Identify which cell holds the provided text, then report its [x, y] central coordinate. 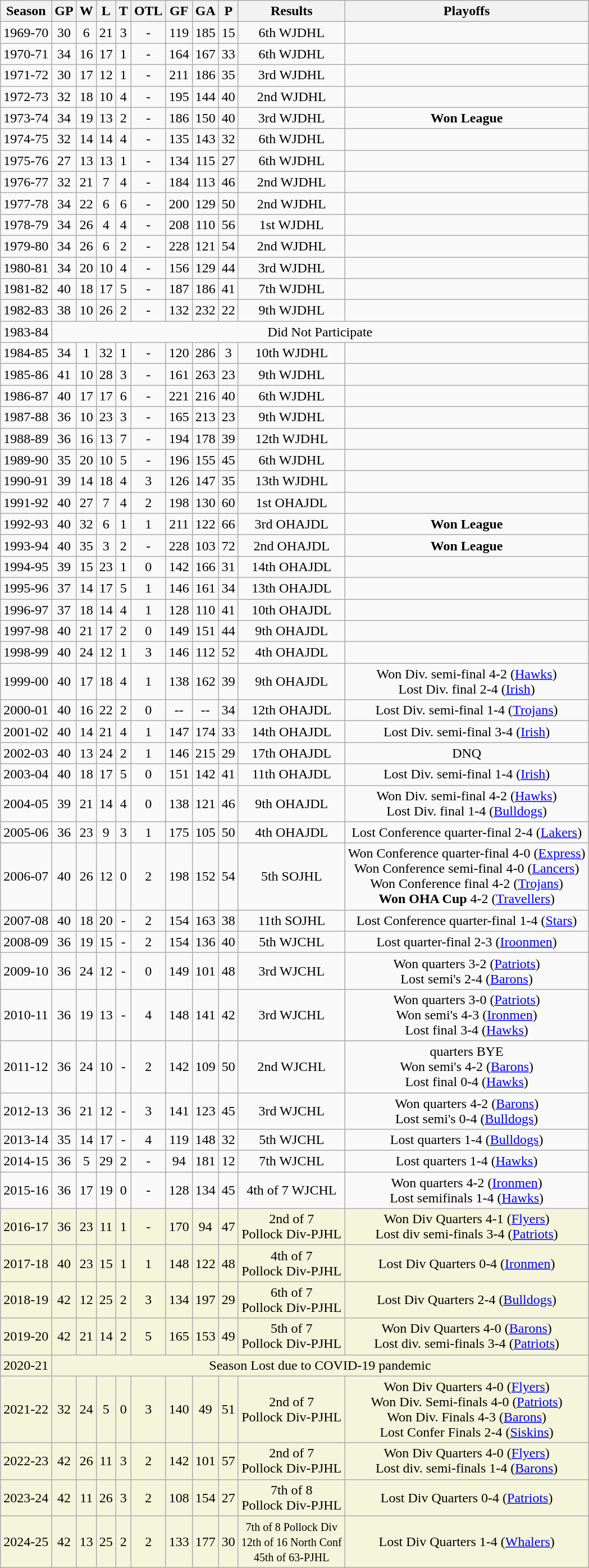
2002-03 [26, 753]
1981-82 [26, 289]
T [124, 11]
1999-00 [26, 682]
221 [179, 396]
2017-18 [26, 1264]
2021-22 [26, 1410]
6th of 7Pollock Div-PJHL [291, 1300]
144 [206, 97]
1985-86 [26, 375]
Lost Div. semi-final 1-4 (Trojans) [467, 710]
150 [206, 118]
1988-89 [26, 439]
208 [179, 225]
1st WJDHL [291, 225]
Lost Conference quarter-final 2-4 (Lakers) [467, 832]
1994-95 [26, 567]
Won Conference quarter-final 4-0 (Express)Won Conference semi-final 4-0 (Lancers)Won Conference final 4-2 (Trojans)Won OHA Cup 4-2 (Travellers) [467, 876]
1983-84 [26, 332]
Won quarters 3-0 (Patriots)Won semi's 4-3 (Ironmen)Lost final 3-4 (Hawks) [467, 1015]
1st OHAJDL [291, 503]
GP [64, 11]
Did Not Participate [320, 332]
195 [179, 97]
1973-74 [26, 118]
2nd WJCHL [291, 1066]
194 [179, 439]
177 [206, 1542]
Lost Div Quarters 1-4 (Whalers) [467, 1542]
47 [228, 1227]
Won Div. semi-final 4-2 (Hawks)Lost Div. final 2-4 (Irish) [467, 682]
1978-79 [26, 225]
Won quarters 4-2 (Ironmen)Lost semifinals 1-4 (Hawks) [467, 1191]
2023-24 [26, 1497]
181 [206, 1161]
213 [206, 417]
2003-04 [26, 774]
133 [179, 1542]
113 [206, 182]
152 [206, 876]
Won Div Quarters 4-1 (Flyers)Lost div semi-finals 3-4 (Patriots) [467, 1227]
quarters BYEWon semi's 4-2 (Barons)Lost final 0-4 (Hawks) [467, 1066]
2007-08 [26, 920]
2011-12 [26, 1066]
155 [206, 460]
P [228, 11]
Season [26, 11]
Won Div Quarters 4-0 (Barons)Lost div. semi-finals 3-4 (Patriots) [467, 1337]
115 [206, 161]
130 [206, 503]
1998-99 [26, 653]
178 [206, 439]
GA [206, 11]
108 [179, 1497]
196 [179, 460]
140 [179, 1410]
Lost quarter-final 2-3 (Iroonmen) [467, 942]
L [106, 11]
1989-90 [26, 460]
DNQ [467, 753]
2004-05 [26, 803]
13th OHAJDL [291, 588]
12th OHAJDL [291, 710]
185 [206, 33]
13th WJDHL [291, 481]
200 [179, 203]
1972-73 [26, 97]
7th of 8 Pollock Div12th of 16 North Conf45th of 63-PJHL [291, 1542]
Lost Div. semi-final 1-4 (Irish) [467, 774]
2024-25 [26, 1542]
1993-94 [26, 545]
1979-80 [26, 246]
1990-91 [26, 481]
2019-20 [26, 1337]
162 [206, 682]
2022-23 [26, 1461]
187 [179, 289]
Lost Conference quarter-final 1-4 (Stars) [467, 920]
1995-96 [26, 588]
4th of 7Pollock Div-PJHL [291, 1264]
10th OHAJDL [291, 609]
2001-02 [26, 732]
57 [228, 1461]
2005-06 [26, 832]
Lost Div Quarters 0-4 (Patriots) [467, 1497]
109 [206, 1066]
1977-78 [26, 203]
Lost quarters 1-4 (Hawks) [467, 1161]
5th of 7Pollock Div-PJHL [291, 1337]
1970-71 [26, 54]
1982-83 [26, 311]
166 [206, 567]
10th WJDHL [291, 353]
2013-14 [26, 1140]
Lost Div. semi-final 3-4 (Irish) [467, 732]
1974-75 [26, 139]
2020-21 [26, 1365]
3rd OHAJDL [291, 524]
11th SOJHL [291, 920]
136 [206, 942]
174 [206, 732]
7th WJDHL [291, 289]
Results [291, 11]
164 [179, 54]
184 [179, 182]
132 [179, 311]
126 [179, 481]
170 [179, 1227]
215 [206, 753]
123 [206, 1111]
167 [206, 54]
1997-98 [26, 631]
105 [206, 832]
W [86, 11]
286 [206, 353]
1996-97 [26, 609]
17th OHAJDL [291, 753]
5th SOJHL [291, 876]
2010-11 [26, 1015]
156 [179, 268]
11th OHAJDL [291, 774]
143 [206, 139]
56 [228, 225]
Won Div Quarters 4-0 (Flyers)Won Div. Semi-finals 4-0 (Patriots)Won Div. Finals 4-3 (Barons)Lost Confer Finals 2-4 (Siskins) [467, 1410]
153 [206, 1337]
163 [206, 920]
175 [179, 832]
103 [206, 545]
Lost Div Quarters 0-4 (Ironmen) [467, 1264]
216 [206, 396]
9 [106, 832]
51 [228, 1410]
2nd OHAJDL [291, 545]
Season Lost due to COVID-19 pandemic [320, 1365]
1984-85 [26, 353]
2018-19 [26, 1300]
Won Div Quarters 4-0 (Flyers)Lost div. semi-finals 1-4 (Barons) [467, 1461]
1971-72 [26, 75]
1992-93 [26, 524]
1975-76 [26, 161]
1986-87 [26, 396]
52 [228, 653]
2015-16 [26, 1191]
1980-81 [26, 268]
72 [228, 545]
1991-92 [26, 503]
135 [179, 139]
2008-09 [26, 942]
197 [206, 1300]
Playoffs [467, 11]
2012-13 [26, 1111]
1969-70 [26, 33]
232 [206, 311]
12th WJDHL [291, 439]
2009-10 [26, 970]
60 [228, 503]
2016-17 [26, 1227]
1987-88 [26, 417]
Won quarters 3-2 (Patriots)Lost semi's 2-4 (Barons) [467, 970]
263 [206, 375]
7th of 8Pollock Div-PJHL [291, 1497]
Lost Div Quarters 2-4 (Bulldogs) [467, 1300]
31 [228, 567]
GF [179, 11]
2000-01 [26, 710]
4th of 7 WJCHL [291, 1191]
120 [179, 353]
7th WJCHL [291, 1161]
2006-07 [26, 876]
28 [106, 375]
1976-77 [26, 182]
Won quarters 4-2 (Barons)Lost semi's 0-4 (Bulldogs) [467, 1111]
OTL [148, 11]
Lost quarters 1-4 (Bulldogs) [467, 1140]
2014-15 [26, 1161]
Won Div. semi-final 4-2 (Hawks)Lost Div. final 1-4 (Bulldogs) [467, 803]
112 [206, 653]
66 [228, 524]
